Detect which cell encompasses the target text, then output its [x, y] center coordinate. 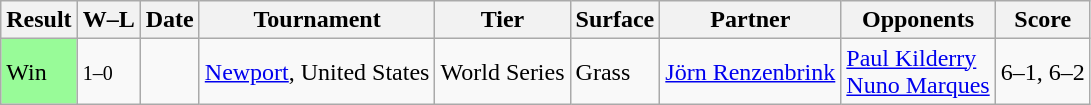
Jörn Renzenbrink [750, 72]
Score [1042, 20]
1–0 [108, 72]
Newport, United States [317, 72]
Date [170, 20]
Opponents [918, 20]
6–1, 6–2 [1042, 72]
W–L [108, 20]
Partner [750, 20]
Paul Kilderry Nuno Marques [918, 72]
Surface [615, 20]
Grass [615, 72]
Tournament [317, 20]
Win [39, 72]
Tier [502, 20]
Result [39, 20]
World Series [502, 72]
